Extract the (x, y) coordinate from the center of the cell holding the provided text.  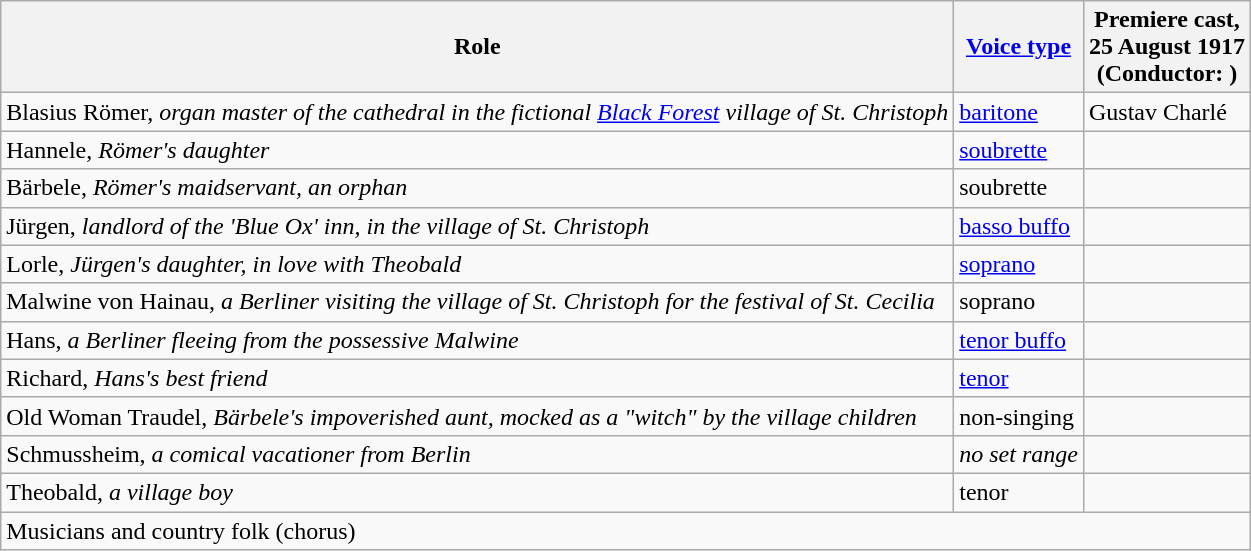
baritone (1019, 112)
Premiere cast,25 August 1917(Conductor: ) (1166, 47)
Hans, a Berliner fleeing from the possessive Malwine (478, 340)
non-singing (1019, 416)
no set range (1019, 454)
Old Woman Traudel, Bärbele's impoverished aunt, mocked as a "witch" by the village children (478, 416)
Schmussheim, a comical vacationer from Berlin (478, 454)
Richard, Hans's best friend (478, 378)
Role (478, 47)
Lorle, Jürgen's daughter, in love with Theobald (478, 264)
Musicians and country folk (chorus) (626, 531)
Voice type (1019, 47)
Gustav Charlé (1166, 112)
Bärbele, Römer's maidservant, an orphan (478, 188)
basso buffo (1019, 226)
tenor buffo (1019, 340)
Theobald, a village boy (478, 492)
Blasius Römer, organ master of the cathedral in the fictional Black Forest village of St. Christoph (478, 112)
Hannele, Römer's daughter (478, 150)
Malwine von Hainau, a Berliner visiting the village of St. Christoph for the festival of St. Cecilia (478, 302)
Jürgen, landlord of the 'Blue Ox' inn, in the village of St. Christoph (478, 226)
